Provide the [x, y] coordinate of the cell's center where the given text is located.  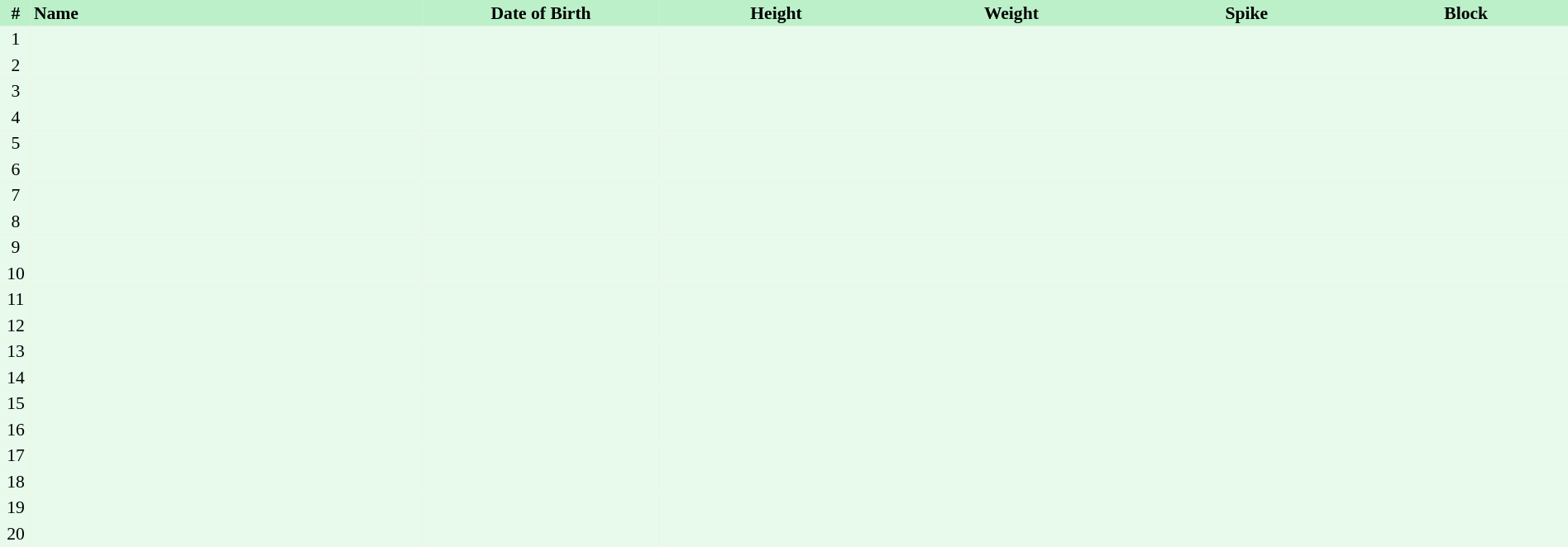
Weight [1011, 13]
3 [16, 91]
12 [16, 326]
Date of Birth [541, 13]
9 [16, 248]
Name [227, 13]
4 [16, 117]
13 [16, 352]
2 [16, 65]
17 [16, 456]
15 [16, 403]
14 [16, 378]
Height [776, 13]
7 [16, 195]
18 [16, 482]
Spike [1246, 13]
19 [16, 507]
6 [16, 169]
16 [16, 430]
20 [16, 534]
Block [1465, 13]
8 [16, 221]
1 [16, 40]
10 [16, 273]
# [16, 13]
5 [16, 144]
11 [16, 299]
